For the text-containing cell, return its midpoint in (x, y) coordinate format. 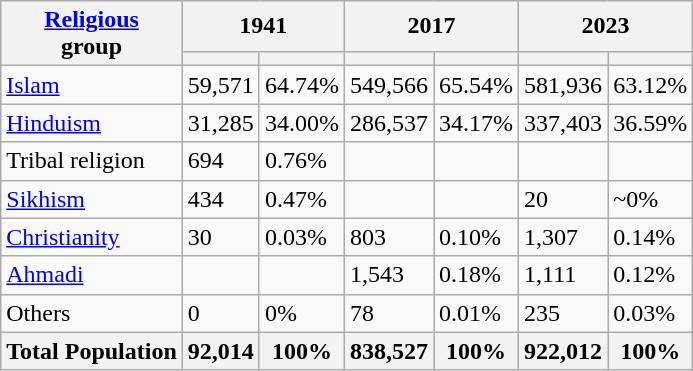
0.14% (650, 237)
581,936 (564, 85)
Ahmadi (92, 275)
~0% (650, 199)
434 (220, 199)
549,566 (388, 85)
0.76% (302, 161)
20 (564, 199)
92,014 (220, 351)
1,111 (564, 275)
64.74% (302, 85)
2023 (606, 26)
0.01% (476, 313)
Christianity (92, 237)
78 (388, 313)
Religiousgroup (92, 34)
0.12% (650, 275)
694 (220, 161)
1941 (263, 26)
0.10% (476, 237)
0% (302, 313)
63.12% (650, 85)
36.59% (650, 123)
286,537 (388, 123)
34.00% (302, 123)
803 (388, 237)
31,285 (220, 123)
Hinduism (92, 123)
Islam (92, 85)
922,012 (564, 351)
0.47% (302, 199)
0 (220, 313)
1,543 (388, 275)
34.17% (476, 123)
59,571 (220, 85)
337,403 (564, 123)
Tribal religion (92, 161)
Sikhism (92, 199)
30 (220, 237)
Total Population (92, 351)
65.54% (476, 85)
2017 (431, 26)
1,307 (564, 237)
0.18% (476, 275)
235 (564, 313)
Others (92, 313)
838,527 (388, 351)
